Output the (x, y) coordinate of the center of the cell containing the given text.  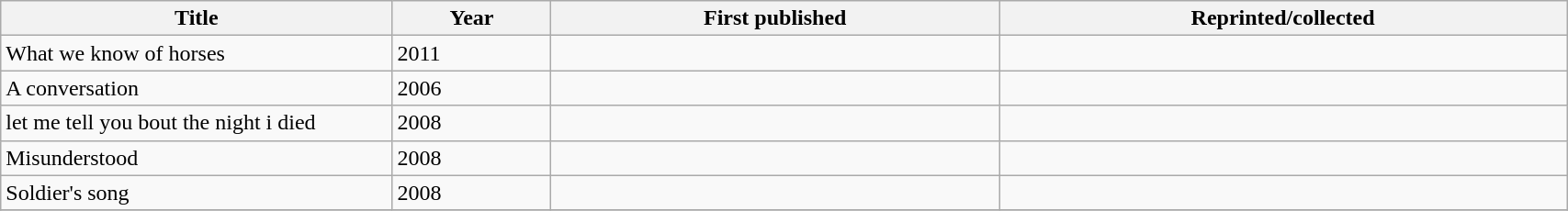
Reprinted/collected (1283, 18)
Misunderstood (197, 158)
What we know of horses (197, 53)
2011 (472, 53)
A conversation (197, 88)
Title (197, 18)
let me tell you bout the night i died (197, 123)
Year (472, 18)
Soldier's song (197, 193)
2006 (472, 88)
First published (775, 18)
